Search for the cell housing the specified text and yield its (X, Y) center coordinate. 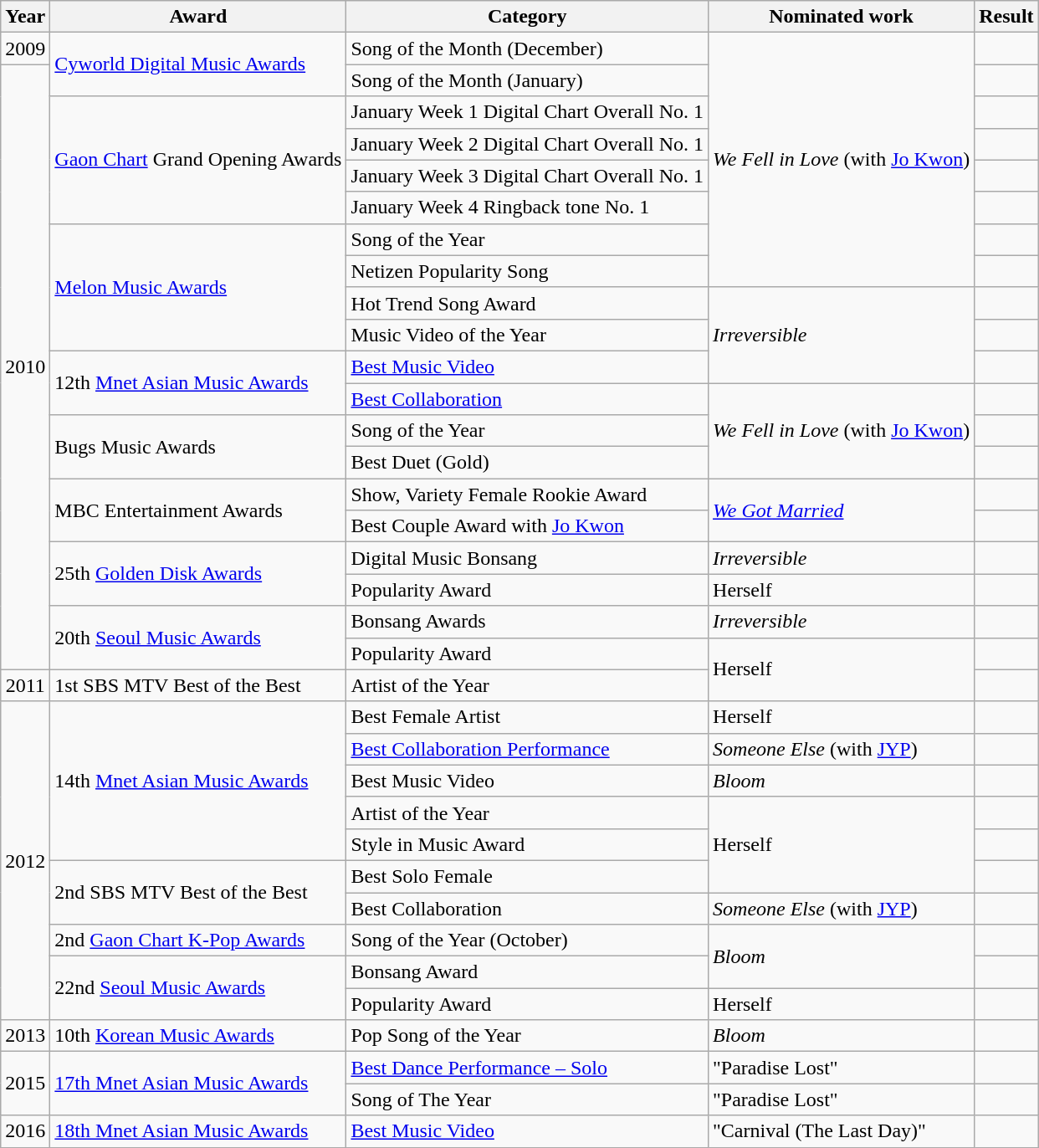
Cyworld Digital Music Awards (198, 64)
2016 (25, 1131)
We Got Married (842, 510)
Song of the Month (January) (527, 80)
Gaon Chart Grand Opening Awards (198, 160)
Digital Music Bonsang (527, 558)
Bonsang Award (527, 972)
Year (25, 17)
2013 (25, 1036)
2nd SBS MTV Best of the Best (198, 892)
January Week 4 Ringback tone No. 1 (527, 208)
Best Solo Female (527, 876)
18th Mnet Asian Music Awards (198, 1131)
Bugs Music Awards (198, 447)
Result (1006, 17)
"Carnival (The Last Day)" (842, 1131)
Bonsang Awards (527, 622)
Netizen Popularity Song (527, 271)
22nd Seoul Music Awards (198, 988)
2011 (25, 685)
Best Dance Performance – Solo (527, 1068)
Melon Music Awards (198, 287)
Pop Song of the Year (527, 1036)
Best Female Artist (527, 717)
January Week 2 Digital Chart Overall No. 1 (527, 144)
January Week 3 Digital Chart Overall No. 1 (527, 176)
Best Couple Award with Jo Kwon (527, 526)
Best Duet (Gold) (527, 463)
2009 (25, 49)
2012 (25, 860)
Song of the Year (October) (527, 940)
Hot Trend Song Award (527, 303)
14th Mnet Asian Music Awards (198, 781)
Category (527, 17)
Song of The Year (527, 1099)
Song of the Month (December) (527, 49)
2015 (25, 1084)
Award (198, 17)
MBC Entertainment Awards (198, 510)
10th Korean Music Awards (198, 1036)
25th Golden Disk Awards (198, 574)
1st SBS MTV Best of the Best (198, 685)
Show, Variety Female Rookie Award (527, 495)
12th Mnet Asian Music Awards (198, 382)
Nominated work (842, 17)
Music Video of the Year (527, 335)
Style in Music Award (527, 844)
January Week 1 Digital Chart Overall No. 1 (527, 112)
17th Mnet Asian Music Awards (198, 1084)
2nd Gaon Chart K-Pop Awards (198, 940)
20th Seoul Music Awards (198, 638)
Best Collaboration Performance (527, 749)
2010 (25, 366)
